Pinpoint the cell where the given text exists, returning its (x, y) midpoint coordinate. 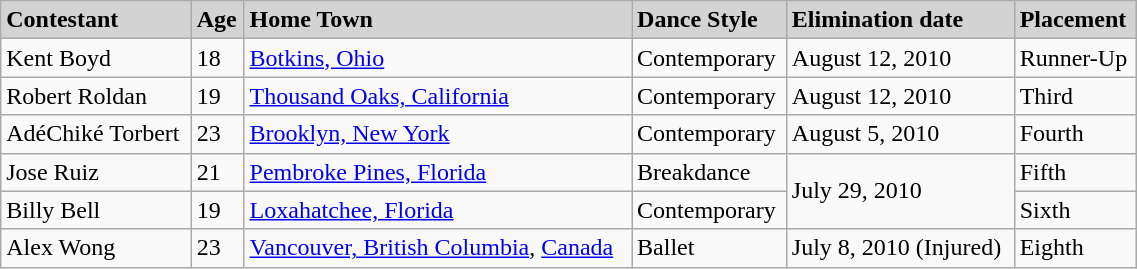
Age (218, 20)
18 (218, 58)
Fourth (1076, 134)
Dance Style (710, 20)
Brooklyn, New York (438, 134)
Thousand Oaks, California (438, 96)
Botkins, Ohio (438, 58)
Alex Wong (96, 248)
Pembroke Pines, Florida (438, 172)
Sixth (1076, 210)
Jose Ruiz (96, 172)
Third (1076, 96)
Fifth (1076, 172)
Ballet (710, 248)
Billy Bell (96, 210)
Robert Roldan (96, 96)
Home Town (438, 20)
Vancouver, British Columbia, Canada (438, 248)
July 8, 2010 (Injured) (900, 248)
Elimination date (900, 20)
Placement (1076, 20)
Eighth (1076, 248)
Loxahatchee, Florida (438, 210)
AdéChiké Torbert (96, 134)
Kent Boyd (96, 58)
August 5, 2010 (900, 134)
Runner-Up (1076, 58)
Contestant (96, 20)
21 (218, 172)
July 29, 2010 (900, 191)
Breakdance (710, 172)
